Search for the cell housing the specified text and yield its [X, Y] center coordinate. 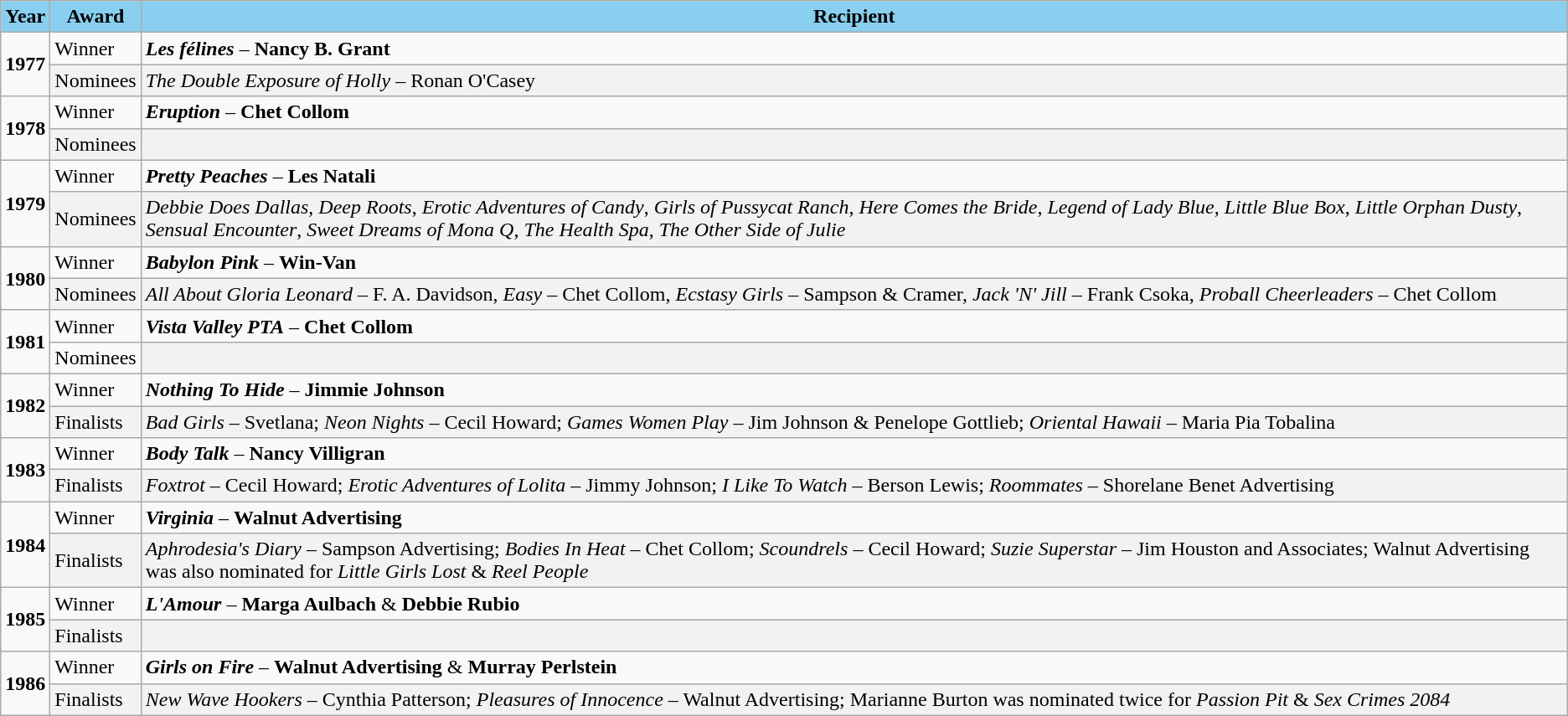
1977 [25, 64]
Body Talk – Nancy Villigran [854, 454]
Nothing To Hide – Jimmie Johnson [854, 389]
1984 [25, 544]
Foxtrot – Cecil Howard; Erotic Adventures of Lolita – Jimmy Johnson; I Like To Watch – Berson Lewis; Roommates – Shorelane Benet Advertising [854, 486]
L'Amour – Marga Aulbach & Debbie Rubio [854, 604]
Babylon Pink – Win-Van [854, 262]
1985 [25, 620]
1981 [25, 342]
Bad Girls – Svetlana; Neon Nights – Cecil Howard; Games Women Play – Jim Johnson & Penelope Gottlieb; Oriental Hawaii – Maria Pia Tobalina [854, 421]
Pretty Peaches – Les Natali [854, 176]
The Double Exposure of Holly – Ronan O'Casey [854, 80]
1983 [25, 470]
1986 [25, 683]
Vista Valley PTA – Chet Collom [854, 326]
1982 [25, 405]
Year [25, 17]
Girls on Fire – Walnut Advertising & Murray Perlstein [854, 667]
1979 [25, 203]
Award [95, 17]
1978 [25, 128]
1980 [25, 278]
Eruption – Chet Collom [854, 112]
Recipient [854, 17]
Virginia – Walnut Advertising [854, 518]
Les félines – Nancy B. Grant [854, 49]
